Scan for the cell matching the given text and deliver its (x, y) coordinate at center. 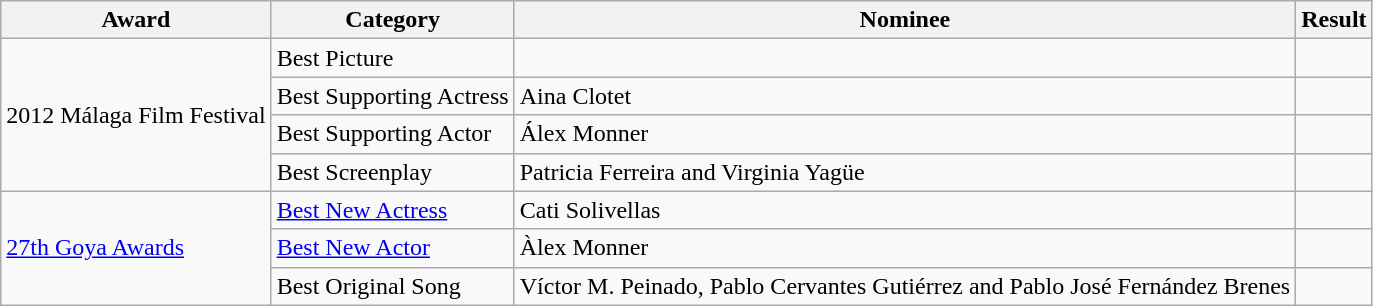
Best Original Song (392, 286)
Best Supporting Actress (392, 96)
Best Screenplay (392, 172)
Patricia Ferreira and Virginia Yagüe (905, 172)
Best Supporting Actor (392, 134)
Best Picture (392, 58)
Best New Actor (392, 248)
Aina Clotet (905, 96)
27th Goya Awards (136, 248)
Category (392, 20)
2012 Málaga Film Festival (136, 115)
Álex Monner (905, 134)
Víctor M. Peinado, Pablo Cervantes Gutiérrez and Pablo José Fernández Brenes (905, 286)
Best New Actress (392, 210)
Cati Solivellas (905, 210)
Àlex Monner (905, 248)
Nominee (905, 20)
Result (1334, 20)
Award (136, 20)
